Identify which cell holds the provided text, then report its (X, Y) central coordinate. 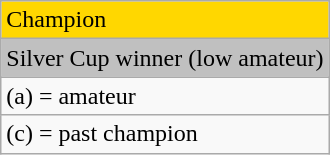
(c) = past champion (165, 134)
Silver Cup winner (low amateur) (165, 58)
Champion (165, 20)
(a) = amateur (165, 96)
